Identify which cell holds the provided text, then report its (x, y) central coordinate. 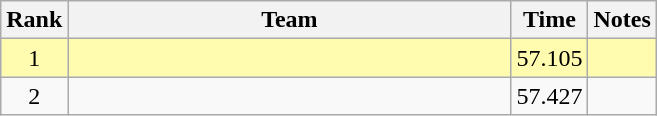
Notes (622, 20)
Rank (34, 20)
57.105 (550, 58)
Team (290, 20)
57.427 (550, 96)
1 (34, 58)
2 (34, 96)
Time (550, 20)
